Output the (x, y) coordinate of the center of the cell containing the given text.  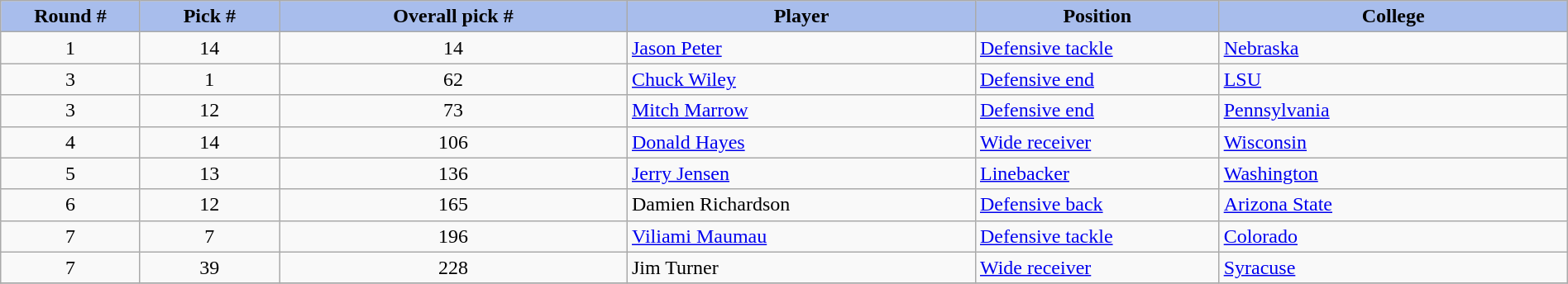
Pennsylvania (1393, 111)
Donald Hayes (801, 142)
Jim Turner (801, 267)
Mitch Marrow (801, 111)
Jason Peter (801, 48)
5 (70, 173)
4 (70, 142)
Syracuse (1393, 267)
Chuck Wiley (801, 79)
Colorado (1393, 236)
Wisconsin (1393, 142)
Damien Richardson (801, 205)
228 (453, 267)
73 (453, 111)
Viliami Maumau (801, 236)
Nebraska (1393, 48)
Player (801, 17)
Pick # (209, 17)
Position (1097, 17)
165 (453, 205)
6 (70, 205)
106 (453, 142)
196 (453, 236)
Arizona State (1393, 205)
Round # (70, 17)
Jerry Jensen (801, 173)
Defensive back (1097, 205)
13 (209, 173)
LSU (1393, 79)
39 (209, 267)
Washington (1393, 173)
136 (453, 173)
62 (453, 79)
Overall pick # (453, 17)
College (1393, 17)
Linebacker (1097, 173)
